Identify which cell holds the provided text, then report its [x, y] central coordinate. 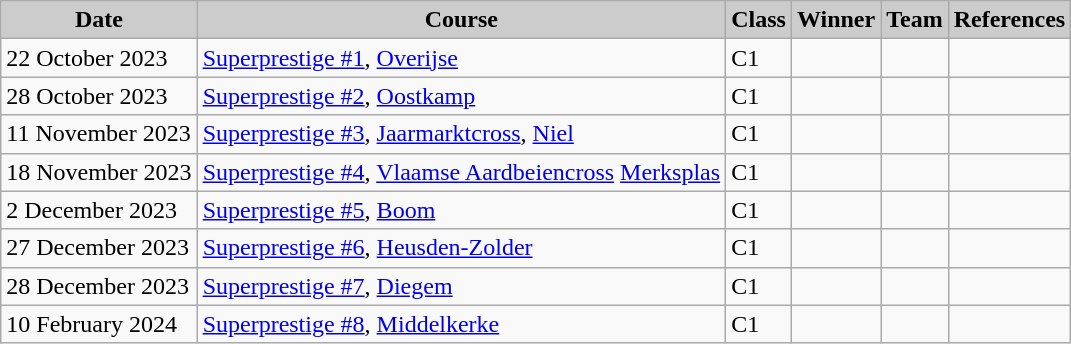
Superprestige #1, Overijse [462, 58]
Date [99, 20]
Superprestige #2, Oostkamp [462, 96]
Superprestige #5, Boom [462, 210]
References [1010, 20]
11 November 2023 [99, 134]
22 October 2023 [99, 58]
28 October 2023 [99, 96]
Superprestige #6, Heusden-Zolder [462, 248]
18 November 2023 [99, 172]
Class [759, 20]
2 December 2023 [99, 210]
Superprestige #8, Middelkerke [462, 324]
Course [462, 20]
Team [915, 20]
Superprestige #3, Jaarmarktcross, Niel [462, 134]
28 December 2023 [99, 286]
10 February 2024 [99, 324]
Superprestige #7, Diegem [462, 286]
Winner [836, 20]
27 December 2023 [99, 248]
Superprestige #4, Vlaamse Aardbeiencross Merksplas [462, 172]
